Detect which cell encompasses the target text, then output its (x, y) center coordinate. 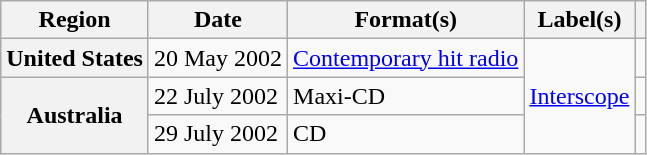
Contemporary hit radio (406, 58)
Format(s) (406, 20)
Date (218, 20)
29 July 2002 (218, 134)
20 May 2002 (218, 58)
United States (75, 58)
Maxi-CD (406, 96)
Label(s) (580, 20)
Region (75, 20)
22 July 2002 (218, 96)
Australia (75, 115)
Interscope (580, 96)
CD (406, 134)
